Scan for the cell matching the given text and deliver its [X, Y] coordinate at center. 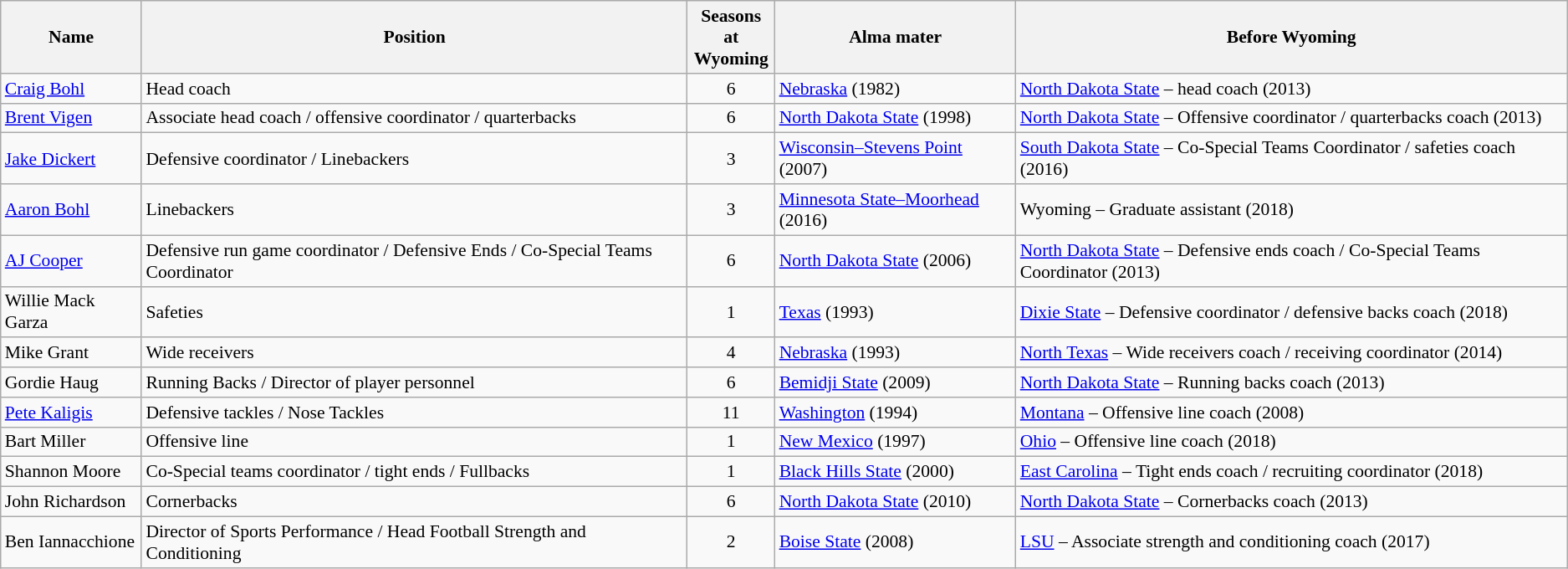
Alma mater [896, 37]
Shannon Moore [72, 472]
Defensive coordinator / Linebackers [414, 159]
Head coach [414, 89]
North Dakota State – Defensive ends coach / Co-Special Teams Coordinator (2013) [1291, 261]
North Dakota State – Offensive coordinator / quarterbacks coach (2013) [1291, 118]
Brent Vigen [72, 118]
Seasons atWyoming [731, 37]
4 [731, 353]
Nebraska (1982) [896, 89]
Willie Mack Garza [72, 311]
Boise State (2008) [896, 542]
Craig Bohl [72, 89]
North Dakota State (1998) [896, 118]
Texas (1993) [896, 311]
East Carolina – Tight ends coach / recruiting coordinator (2018) [1291, 472]
North Texas – Wide receivers coach / receiving coordinator (2014) [1291, 353]
Before Wyoming [1291, 37]
Mike Grant [72, 353]
North Dakota State – Running backs coach (2013) [1291, 382]
Aaron Bohl [72, 209]
John Richardson [72, 502]
11 [731, 413]
South Dakota State – Co-Special Teams Coordinator / safeties coach (2016) [1291, 159]
New Mexico (1997) [896, 442]
North Dakota State (2006) [896, 261]
Ohio – Offensive line coach (2018) [1291, 442]
Ben Iannacchione [72, 542]
North Dakota State – Cornerbacks coach (2013) [1291, 502]
Minnesota State–Moorhead (2016) [896, 209]
AJ Cooper [72, 261]
Dixie State – Defensive coordinator / defensive backs coach (2018) [1291, 311]
Wyoming – Graduate assistant (2018) [1291, 209]
Black Hills State (2000) [896, 472]
Name [72, 37]
LSU – Associate strength and conditioning coach (2017) [1291, 542]
North Dakota State (2010) [896, 502]
Co-Special teams coordinator / tight ends / Fullbacks [414, 472]
Nebraska (1993) [896, 353]
Associate head coach / offensive coordinator / quarterbacks [414, 118]
Position [414, 37]
Safeties [414, 311]
Cornerbacks [414, 502]
Jake Dickert [72, 159]
Director of Sports Performance / Head Football Strength and Conditioning [414, 542]
North Dakota State – head coach (2013) [1291, 89]
Defensive run game coordinator / Defensive Ends / Co-Special Teams Coordinator [414, 261]
Wisconsin–Stevens Point (2007) [896, 159]
Gordie Haug [72, 382]
Washington (1994) [896, 413]
2 [731, 542]
Pete Kaligis [72, 413]
Wide receivers [414, 353]
Linebackers [414, 209]
Running Backs / Director of player personnel [414, 382]
Montana – Offensive line coach (2008) [1291, 413]
Offensive line [414, 442]
Bemidji State (2009) [896, 382]
Bart Miller [72, 442]
Defensive tackles / Nose Tackles [414, 413]
